Pinpoint the cell where the given text exists, returning its [x, y] midpoint coordinate. 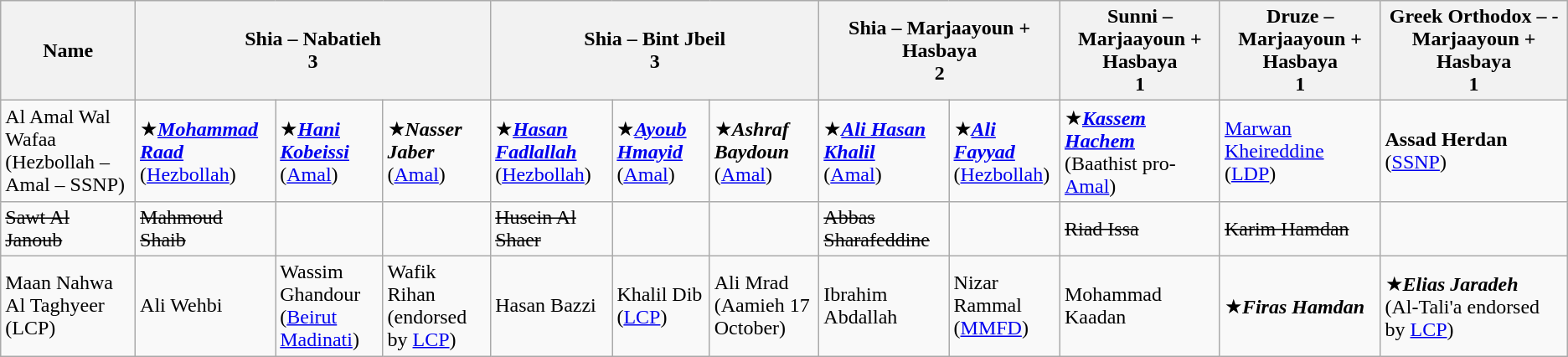
Hasan Bazzi [551, 305]
★Ali Hasan Khalil(Amal) [885, 151]
Sunni – Marjaayoun + Hasbaya1 [1139, 50]
★Hasan Fadlallah(Hezbollah) [551, 151]
Ali Wehbi [206, 305]
Druze – Marjaayoun + Hasbaya1 [1300, 50]
★Mohammad Raad(Hezbollah) [206, 151]
Marwan Kheireddine(LDP) [1300, 151]
★Ayoub Hmayid(Amal) [661, 151]
Khalil Dib(LCP) [661, 305]
Shia – Bint Jbeil3 [655, 50]
★Firas Hamdan [1300, 305]
Ibrahim Abdallah [885, 305]
Karim Hamdan [1300, 228]
★Ali Fayyad(Hezbollah) [1004, 151]
Abbas Sharafeddine [885, 228]
Name [69, 50]
Wafik Rihan(endorsed by LCP) [437, 305]
★Elias Jaradeh(Al-Tali'a endorsed by LCP) [1474, 305]
Greek Orthodox – - Marjaayoun + Hasbaya1 [1474, 50]
Assad Herdan(SSNP) [1474, 151]
★Hani Kobeissi(Amal) [329, 151]
Mohammad Kaadan [1139, 305]
★Kassem Hachem(Baathist pro-Amal) [1139, 151]
Wassim Ghandour(Beirut Madinati) [329, 305]
Husein Al Shaer [551, 228]
★Ashraf Baydoun(Amal) [764, 151]
Riad Issa [1139, 228]
Al Amal Wal Wafaa(Hezbollah – Amal – SSNP) [69, 151]
Ali Mrad(Aamieh 17 October) [764, 305]
Sawt Al Janoub [69, 228]
Shia – Nabatieh3 [313, 50]
Mahmoud Shaib [206, 228]
Nizar Rammal(MMFD) [1004, 305]
Maan Nahwa Al Taghyeer(LCP) [69, 305]
★Nasser Jaber(Amal) [437, 151]
Shia – Marjaayoun + Hasbaya2 [940, 50]
